Provide the [X, Y] coordinate of the cell's center where the given text is located.  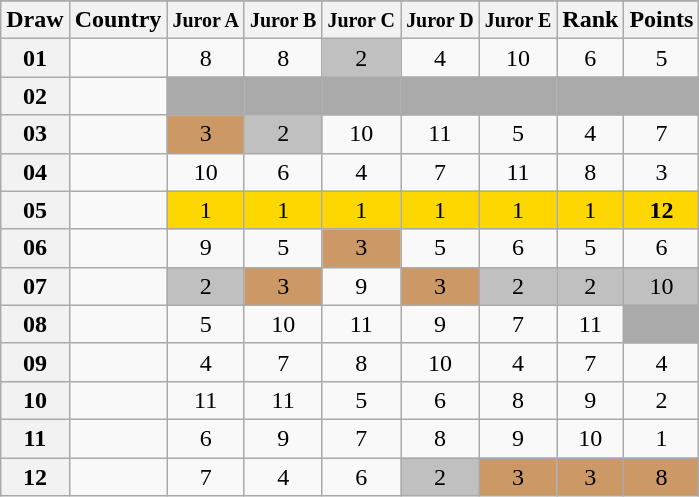
Juror D [440, 20]
Juror C [362, 20]
Points [662, 20]
08 [35, 324]
01 [35, 58]
Rank [590, 20]
06 [35, 248]
09 [35, 362]
04 [35, 172]
02 [35, 96]
Juror E [518, 20]
Draw [35, 20]
Country [118, 20]
05 [35, 210]
03 [35, 134]
07 [35, 286]
Juror A [206, 20]
Juror B [283, 20]
